Extract the (X, Y) coordinate from the center of the cell holding the provided text.  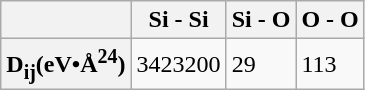
3423200 (178, 64)
Dij(eV•Å24) (66, 64)
Si - O (261, 20)
29 (261, 64)
O - O (330, 20)
113 (330, 64)
Si - Si (178, 20)
